Find where the given text appears and provide that cell's center as (x, y) coordinate. 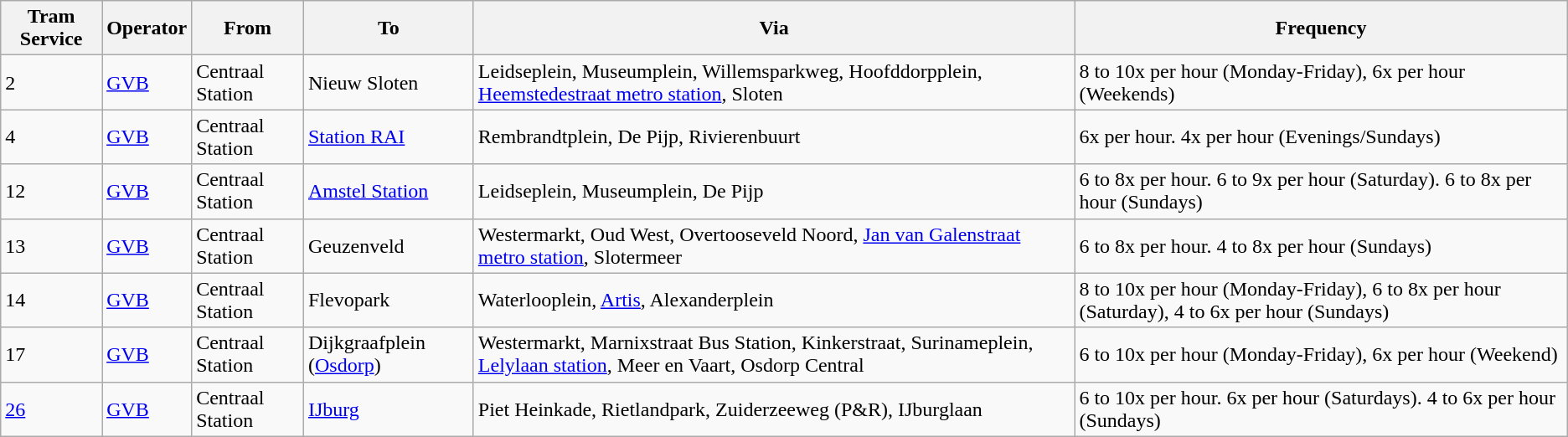
From (248, 28)
Piet Heinkade, Rietlandpark, Zuiderzeeweg (P&R), IJburglaan (774, 409)
6 to 8x per hour. 6 to 9x per hour (Saturday). 6 to 8x per hour (Sundays) (1321, 191)
Leidseplein, Museumplein, Willemsparkweg, Hoofddorpplein, Heemstedestraat metro station, Sloten (774, 82)
12 (52, 191)
Frequency (1321, 28)
Flevopark (389, 300)
14 (52, 300)
Via (774, 28)
6x per hour. 4x per hour (Evenings/Sundays) (1321, 137)
13 (52, 246)
Tram Service (52, 28)
8 to 10x per hour (Monday-Friday), 6x per hour (Weekends) (1321, 82)
Westermarkt, Marnixstraat Bus Station, Kinkerstraat, Surinameplein, Lelylaan station, Meer en Vaart, Osdorp Central (774, 355)
6 to 8x per hour. 4 to 8x per hour (Sundays) (1321, 246)
Westermarkt, Oud West, Overtooseveld Noord, Jan van Galenstraat metro station, Slotermeer (774, 246)
6 to 10x per hour. 6x per hour (Saturdays). 4 to 6x per hour (Sundays) (1321, 409)
Geuzenveld (389, 246)
26 (52, 409)
17 (52, 355)
Operator (147, 28)
6 to 10x per hour (Monday-Friday), 6x per hour (Weekend) (1321, 355)
2 (52, 82)
Station RAI (389, 137)
IJburg (389, 409)
8 to 10x per hour (Monday-Friday), 6 to 8x per hour (Saturday), 4 to 6x per hour (Sundays) (1321, 300)
Rembrandtplein, De Pijp, Rivierenbuurt (774, 137)
Dijkgraafplein (Osdorp) (389, 355)
Amstel Station (389, 191)
To (389, 28)
Nieuw Sloten (389, 82)
4 (52, 137)
Waterlooplein, Artis, Alexanderplein (774, 300)
Leidseplein, Museumplein, De Pijp (774, 191)
